Return the (X, Y) coordinate for the center point of the cell that contains the specified text.  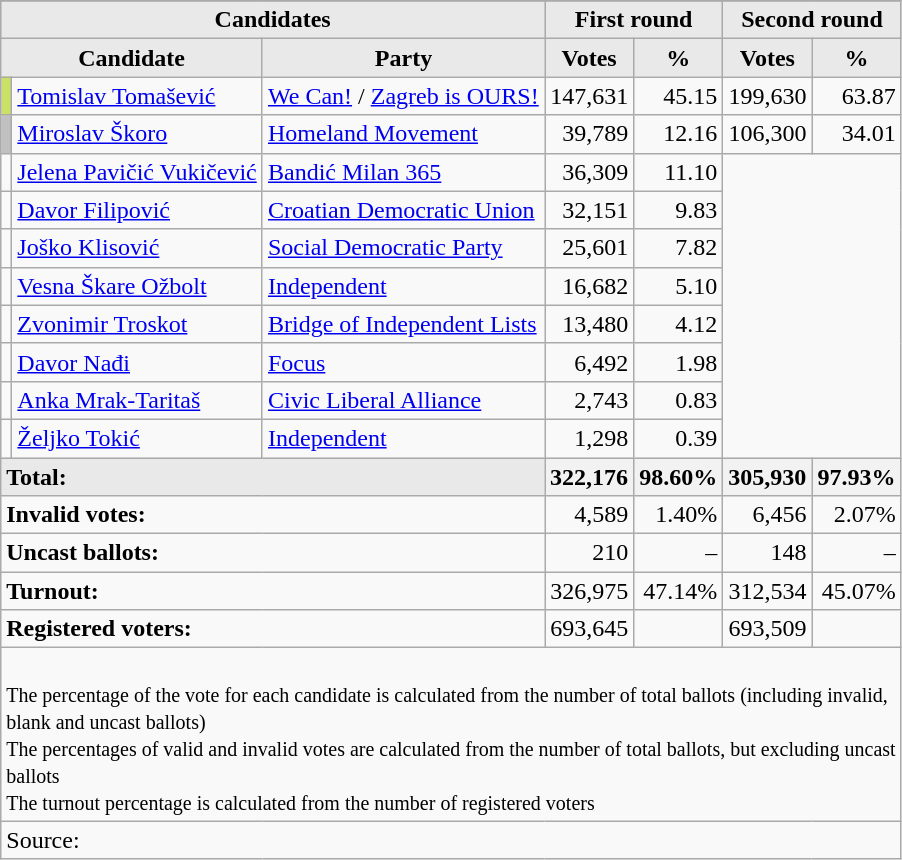
We Can! / Zagreb is OURS! (403, 96)
Candidates (273, 20)
6,492 (590, 362)
Source: (451, 840)
0.39 (678, 438)
Miroslav Škoro (138, 134)
Total: (273, 477)
5.10 (678, 286)
45.15 (678, 96)
97.93% (856, 477)
Focus (403, 362)
32,151 (590, 210)
2.07% (856, 515)
Second round (812, 20)
Homeland Movement (403, 134)
326,975 (590, 591)
36,309 (590, 172)
11.10 (678, 172)
13,480 (590, 324)
4.12 (678, 324)
305,930 (768, 477)
34.01 (856, 134)
Željko Tokić (138, 438)
Social Democratic Party (403, 248)
7.82 (678, 248)
Davor Filipović (138, 210)
First round (634, 20)
Joško Klisović (138, 248)
148 (768, 553)
322,176 (590, 477)
1.98 (678, 362)
1.40% (678, 515)
Uncast ballots: (273, 553)
Bandić Milan 365 (403, 172)
693,645 (590, 629)
9.83 (678, 210)
4,589 (590, 515)
16,682 (590, 286)
6,456 (768, 515)
Jelena Pavičić Vukičević (138, 172)
Davor Nađi (138, 362)
12.16 (678, 134)
Party (403, 58)
Turnout: (273, 591)
693,509 (768, 629)
210 (590, 553)
Candidate (132, 58)
1,298 (590, 438)
47.14% (678, 591)
Registered voters: (273, 629)
2,743 (590, 400)
39,789 (590, 134)
98.60% (678, 477)
63.87 (856, 96)
Civic Liberal Alliance (403, 400)
Invalid votes: (273, 515)
Zvonimir Troskot (138, 324)
106,300 (768, 134)
25,601 (590, 248)
199,630 (768, 96)
147,631 (590, 96)
45.07% (856, 591)
Croatian Democratic Union (403, 210)
Anka Mrak-Taritaš (138, 400)
Tomislav Tomašević (138, 96)
0.83 (678, 400)
Vesna Škare Ožbolt (138, 286)
312,534 (768, 591)
Bridge of Independent Lists (403, 324)
